Search for the cell housing the specified text and yield its [X, Y] center coordinate. 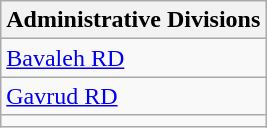
Gavrud RD [134, 96]
Bavaleh RD [134, 58]
Administrative Divisions [134, 20]
